Find where the given text appears and provide that cell's center as [X, Y] coordinate. 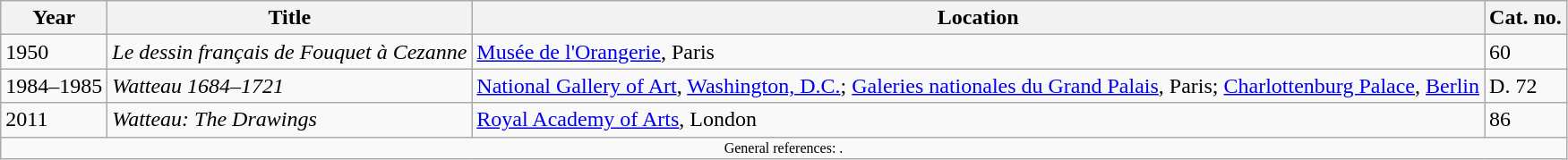
1950 [54, 52]
General references: . [784, 147]
Royal Academy of Arts, London [978, 120]
86 [1526, 120]
Watteau 1684–1721 [290, 86]
National Gallery of Art, Washington, D.C.; Galeries nationales du Grand Palais, Paris; Charlottenburg Palace, Berlin [978, 86]
Year [54, 18]
60 [1526, 52]
Musée de l'Orangerie, Paris [978, 52]
Title [290, 18]
Location [978, 18]
Cat. no. [1526, 18]
2011 [54, 120]
Watteau: The Drawings [290, 120]
Le dessin français de Fouquet à Cezanne [290, 52]
1984–1985 [54, 86]
D. 72 [1526, 86]
